Return (x, y) of the center of cell containing provided text 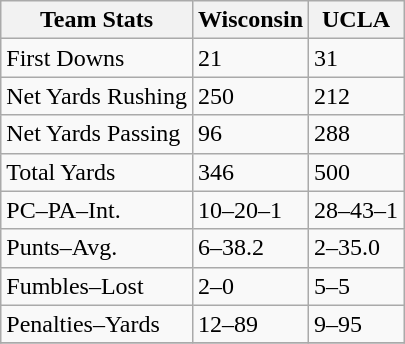
Net Yards Passing (97, 134)
Team Stats (97, 20)
10–20–1 (251, 210)
250 (251, 96)
Net Yards Rushing (97, 96)
2–0 (251, 286)
UCLA (356, 20)
Penalties–Yards (97, 324)
212 (356, 96)
Punts–Avg. (97, 248)
21 (251, 58)
31 (356, 58)
Total Yards (97, 172)
96 (251, 134)
2–35.0 (356, 248)
PC–PA–Int. (97, 210)
Fumbles–Lost (97, 286)
288 (356, 134)
First Downs (97, 58)
6–38.2 (251, 248)
5–5 (356, 286)
9–95 (356, 324)
346 (251, 172)
Wisconsin (251, 20)
500 (356, 172)
12–89 (251, 324)
28–43–1 (356, 210)
